Identify which cell holds the provided text, then report its [X, Y] central coordinate. 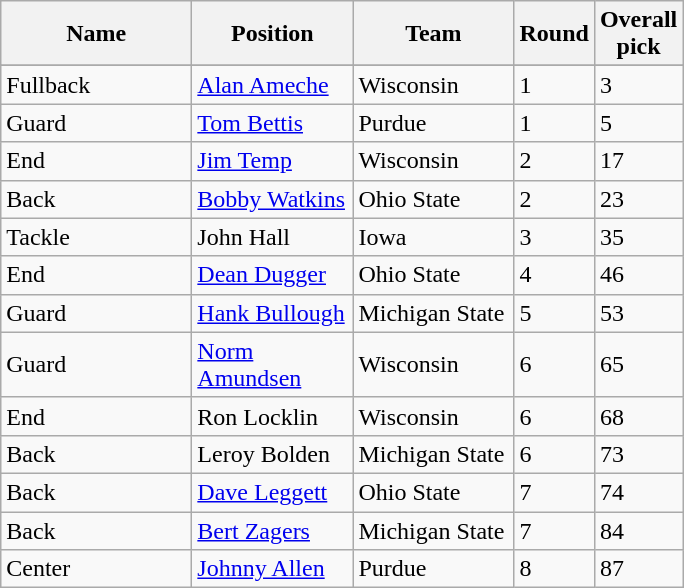
Dave Leggett [272, 492]
Tom Bettis [272, 123]
Iowa [434, 237]
Norm Amundsen [272, 364]
Round [554, 34]
87 [638, 569]
John Hall [272, 237]
Name [96, 34]
73 [638, 454]
Center [96, 569]
35 [638, 237]
Tackle [96, 237]
74 [638, 492]
Overall pick [638, 34]
53 [638, 313]
Bobby Watkins [272, 199]
68 [638, 416]
Dean Dugger [272, 275]
Position [272, 34]
Ron Locklin [272, 416]
Johnny Allen [272, 569]
65 [638, 364]
Alan Ameche [272, 85]
8 [554, 569]
4 [554, 275]
Fullback [96, 85]
46 [638, 275]
84 [638, 531]
Team [434, 34]
17 [638, 161]
Leroy Bolden [272, 454]
23 [638, 199]
Bert Zagers [272, 531]
Jim Temp [272, 161]
Hank Bullough [272, 313]
